From the cell containing the given text, extract its center point as (x, y) coordinate. 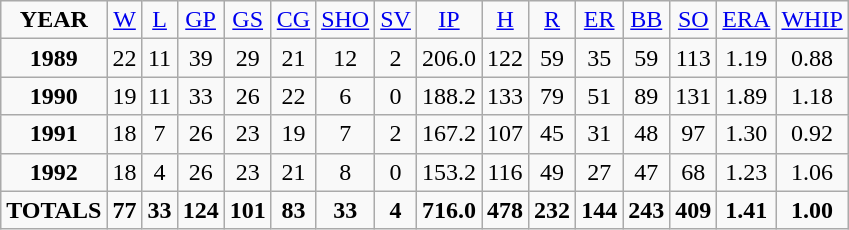
SO (694, 20)
IP (448, 20)
1991 (54, 134)
232 (552, 210)
68 (694, 172)
113 (694, 58)
0.88 (812, 58)
6 (346, 96)
1.18 (812, 96)
GS (248, 20)
131 (694, 96)
107 (506, 134)
243 (646, 210)
BB (646, 20)
89 (646, 96)
49 (552, 172)
97 (694, 134)
1.41 (746, 210)
122 (506, 58)
29 (248, 58)
101 (248, 210)
1992 (54, 172)
1989 (54, 58)
H (506, 20)
1.23 (746, 172)
1990 (54, 96)
1.89 (746, 96)
TOTALS (54, 210)
1.30 (746, 134)
8 (346, 172)
W (124, 20)
1.06 (812, 172)
GP (200, 20)
L (160, 20)
48 (646, 134)
12 (346, 58)
SHO (346, 20)
0.92 (812, 134)
79 (552, 96)
31 (600, 134)
83 (293, 210)
27 (600, 172)
153.2 (448, 172)
188.2 (448, 96)
45 (552, 134)
144 (600, 210)
YEAR (54, 20)
716.0 (448, 210)
133 (506, 96)
167.2 (448, 134)
35 (600, 58)
ERA (746, 20)
1.00 (812, 210)
206.0 (448, 58)
1.19 (746, 58)
WHIP (812, 20)
47 (646, 172)
R (552, 20)
CG (293, 20)
51 (600, 96)
SV (396, 20)
77 (124, 210)
39 (200, 58)
124 (200, 210)
409 (694, 210)
116 (506, 172)
ER (600, 20)
478 (506, 210)
